Provide the (X, Y) coordinate of the cell's center where the given text is located.  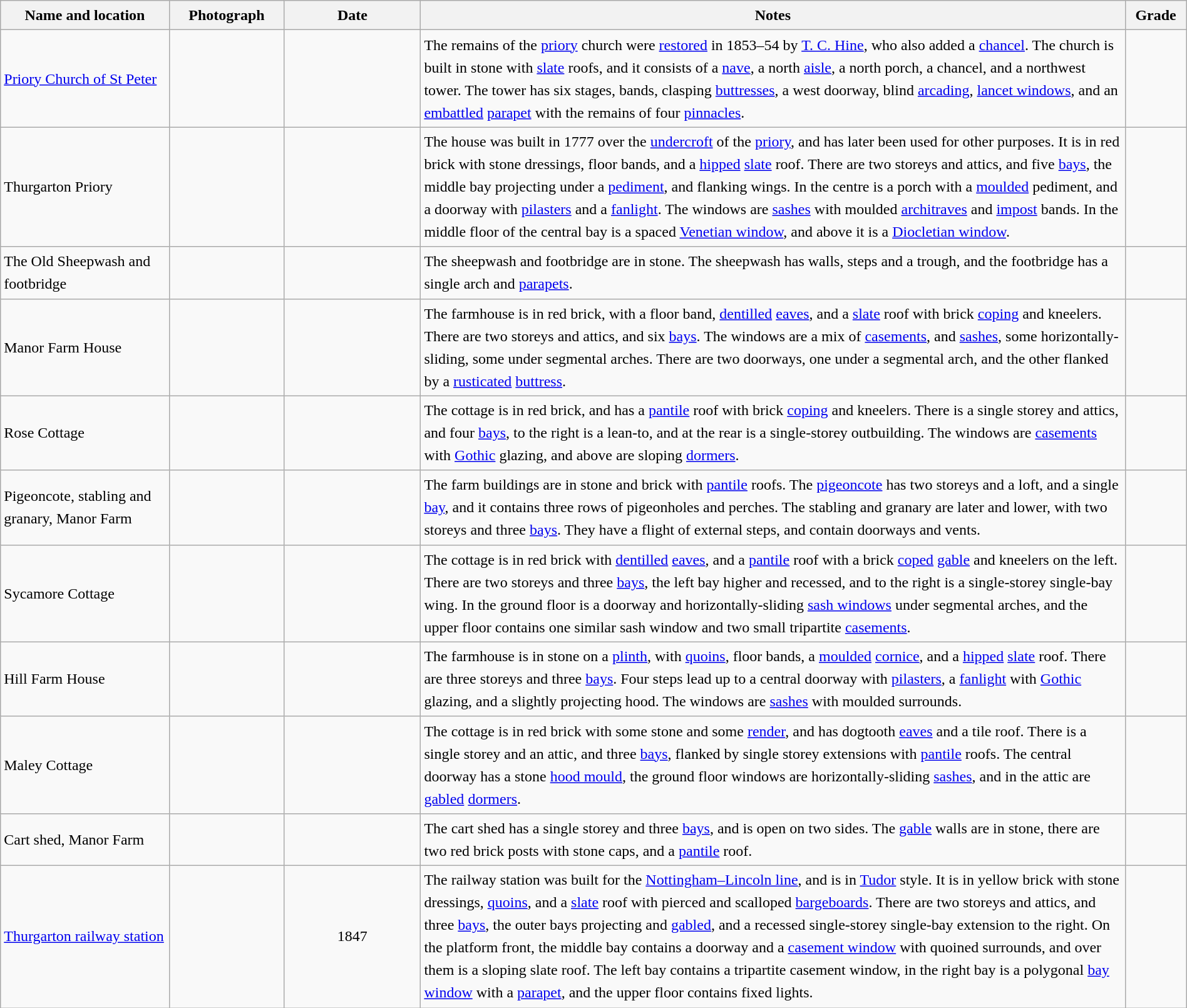
Notes (773, 15)
Date (352, 15)
Name and location (85, 15)
Cart shed, Manor Farm (85, 839)
Sycamore Cottage (85, 594)
Photograph (227, 15)
The Old Sheepwash and footbridge (85, 273)
Thurgarton railway station (85, 937)
Pigeoncote, stabling and granary, Manor Farm (85, 507)
Hill Farm House (85, 679)
Grade (1156, 15)
Rose Cottage (85, 433)
Thurgarton Priory (85, 187)
The sheepwash and footbridge are in stone. The sheepwash has walls, steps and a trough, and the footbridge has a single arch and parapets. (773, 273)
Maley Cottage (85, 765)
Priory Church of St Peter (85, 79)
Manor Farm House (85, 347)
1847 (352, 937)
